For the text-containing cell, return its midpoint in [x, y] coordinate format. 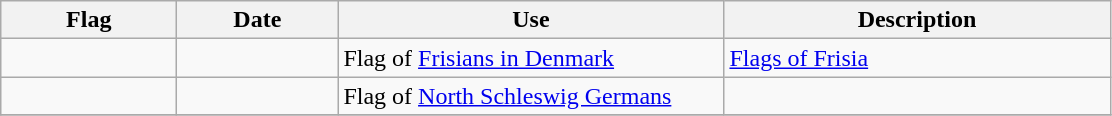
Use [531, 20]
Date [258, 20]
Flag of Frisians in Denmark [531, 58]
Flags of Frisia [917, 58]
Description [917, 20]
Flag [89, 20]
Flag of North Schleswig Germans [531, 96]
